Detect which cell encompasses the target text, then output its [X, Y] center coordinate. 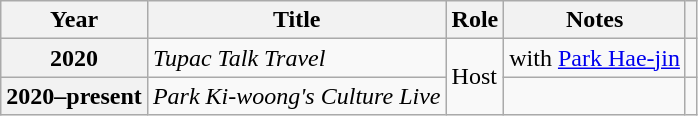
2020–present [74, 96]
Notes [595, 20]
Park Ki-woong's Culture Live [296, 96]
Year [74, 20]
Role [475, 20]
Host [475, 77]
with Park Hae-jin [595, 58]
Tupac Talk Travel [296, 58]
2020 [74, 58]
Title [296, 20]
